Extract the (x, y) coordinate from the center of the cell holding the provided text.  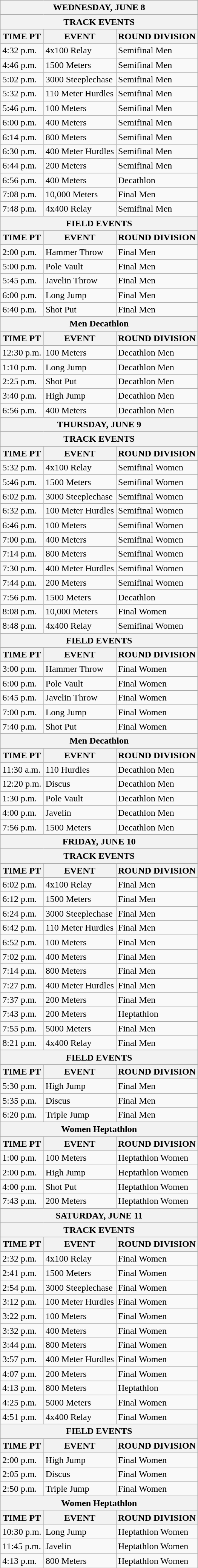
7:40 p.m. (22, 727)
6:30 p.m. (22, 151)
2:25 p.m. (22, 381)
6:44 p.m. (22, 165)
1:00 p.m. (22, 1158)
7:55 p.m. (22, 1028)
110 Hurdles (80, 770)
7:27 p.m. (22, 985)
5:45 p.m. (22, 281)
THURSDAY, JUNE 9 (99, 425)
6:12 p.m. (22, 899)
3:22 p.m. (22, 1316)
6:24 p.m. (22, 914)
4:46 p.m. (22, 65)
1:30 p.m. (22, 798)
5:35 p.m. (22, 1101)
6:46 p.m. (22, 525)
6:32 p.m. (22, 511)
12:20 p.m. (22, 784)
7:44 p.m. (22, 583)
6:40 p.m. (22, 309)
3:32 p.m. (22, 1330)
7:08 p.m. (22, 195)
3:00 p.m. (22, 669)
8:21 p.m. (22, 1043)
4:51 p.m. (22, 1417)
5:30 p.m. (22, 1086)
3:44 p.m. (22, 1345)
12:30 p.m. (22, 353)
5:00 p.m. (22, 266)
6:45 p.m. (22, 698)
2:54 p.m. (22, 1287)
7:37 p.m. (22, 1000)
8:48 p.m. (22, 626)
FRIDAY, JUNE 10 (99, 841)
6:20 p.m. (22, 1115)
10:30 p.m. (22, 1532)
11:30 a.m. (22, 770)
6:42 p.m. (22, 928)
7:48 p.m. (22, 209)
4:07 p.m. (22, 1374)
2:32 p.m. (22, 1259)
7:02 p.m. (22, 957)
2:41 p.m. (22, 1273)
7:30 p.m. (22, 568)
6:14 p.m. (22, 137)
SATURDAY, JUNE 11 (99, 1215)
8:08 p.m. (22, 611)
WEDNESDAY, JUNE 8 (99, 8)
3:57 p.m. (22, 1359)
3:40 p.m. (22, 396)
5:02 p.m. (22, 79)
2:05 p.m. (22, 1474)
2:50 p.m. (22, 1489)
3:12 p.m. (22, 1302)
1:10 p.m. (22, 367)
4:25 p.m. (22, 1403)
11:45 p.m. (22, 1546)
6:52 p.m. (22, 942)
4:32 p.m. (22, 51)
